Identify which cell holds the provided text, then report its (X, Y) central coordinate. 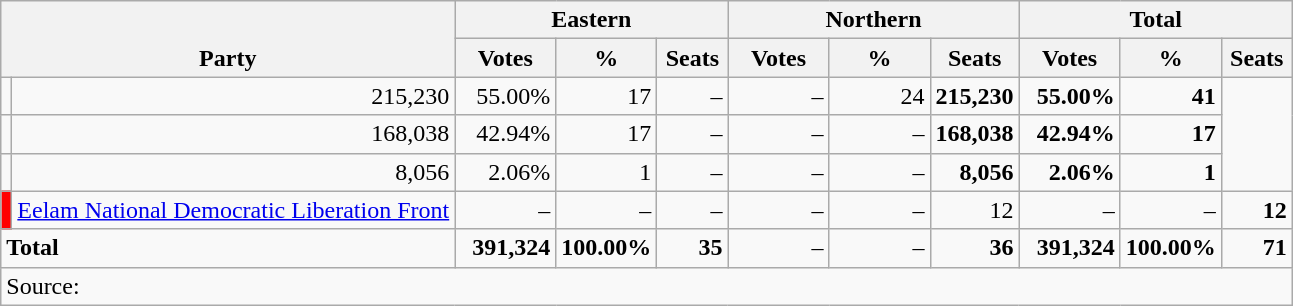
Eastern (592, 20)
71 (1256, 248)
Northern (874, 20)
Eelam National Democratic Liberation Front (234, 210)
36 (974, 248)
Source: (647, 286)
35 (692, 248)
41 (1170, 96)
24 (880, 96)
Party (228, 39)
